Extract the [X, Y] coordinate from the center of the cell holding the provided text.  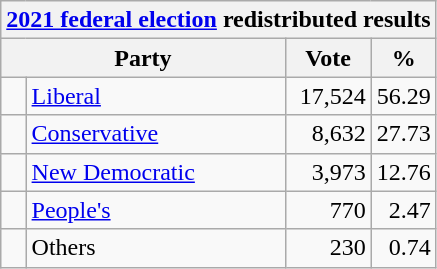
230 [328, 248]
27.73 [404, 134]
0.74 [404, 248]
56.29 [404, 96]
2.47 [404, 210]
8,632 [328, 134]
17,524 [328, 96]
3,973 [328, 172]
% [404, 58]
Vote [328, 58]
Liberal [156, 96]
Conservative [156, 134]
Others [156, 248]
2021 federal election redistributed results [218, 20]
770 [328, 210]
12.76 [404, 172]
People's [156, 210]
New Democratic [156, 172]
Party [143, 58]
